Locate the cell with the specified text and output its [x, y] center coordinate. 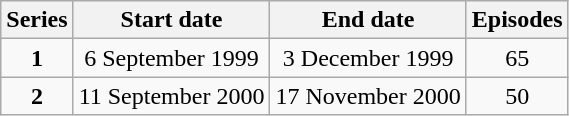
17 November 2000 [368, 96]
Series [37, 20]
1 [37, 58]
6 September 1999 [172, 58]
Start date [172, 20]
Episodes [517, 20]
2 [37, 96]
50 [517, 96]
End date [368, 20]
3 December 1999 [368, 58]
65 [517, 58]
11 September 2000 [172, 96]
